Identify which cell holds the provided text, then report its [X, Y] central coordinate. 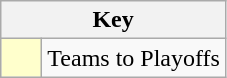
Key [114, 20]
Teams to Playoffs [134, 58]
